Detect which cell encompasses the target text, then output its (x, y) center coordinate. 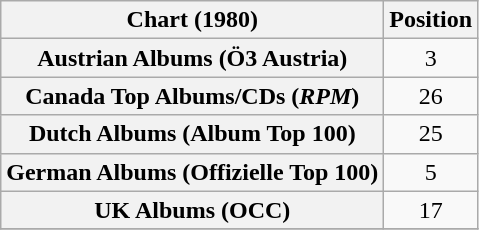
German Albums (Offizielle Top 100) (192, 172)
Chart (1980) (192, 20)
3 (431, 58)
UK Albums (OCC) (192, 210)
5 (431, 172)
Austrian Albums (Ö3 Austria) (192, 58)
Position (431, 20)
17 (431, 210)
Canada Top Albums/CDs (RPM) (192, 96)
25 (431, 134)
26 (431, 96)
Dutch Albums (Album Top 100) (192, 134)
